Determine the [X, Y] coordinate at the center of the cell enclosing the given text.  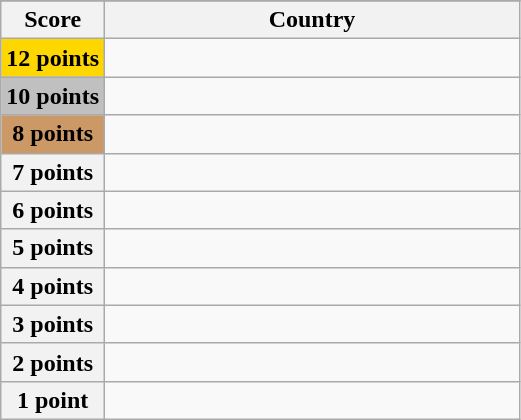
4 points [53, 286]
8 points [53, 134]
2 points [53, 362]
1 point [53, 400]
Country [312, 20]
12 points [53, 58]
7 points [53, 172]
Score [53, 20]
10 points [53, 96]
3 points [53, 324]
6 points [53, 210]
5 points [53, 248]
